Determine the [X, Y] coordinate at the center of the cell enclosing the given text.  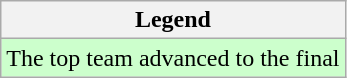
The top team advanced to the final [173, 58]
Legend [173, 20]
